Find where the given text appears and provide that cell's center as (x, y) coordinate. 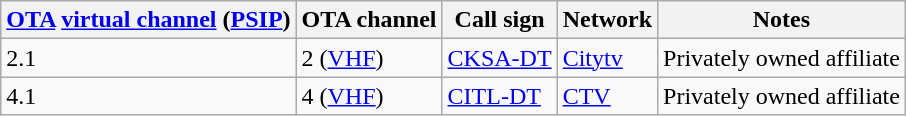
CITL-DT (500, 96)
CTV (607, 96)
CKSA-DT (500, 58)
Notes (782, 20)
Call sign (500, 20)
Citytv (607, 58)
Network (607, 20)
2 (VHF) (369, 58)
OTA virtual channel (PSIP) (148, 20)
4.1 (148, 96)
4 (VHF) (369, 96)
2.1 (148, 58)
OTA channel (369, 20)
